Identify which cell holds the provided text, then report its (x, y) central coordinate. 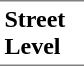
Street Level (42, 33)
